Output the (x, y) coordinate of the center of the cell containing the given text.  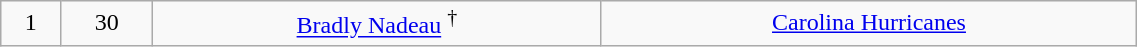
30 (107, 24)
1 (31, 24)
Carolina Hurricanes (869, 24)
Bradly Nadeau † (378, 24)
